Scan for the cell matching the given text and deliver its (X, Y) coordinate at center. 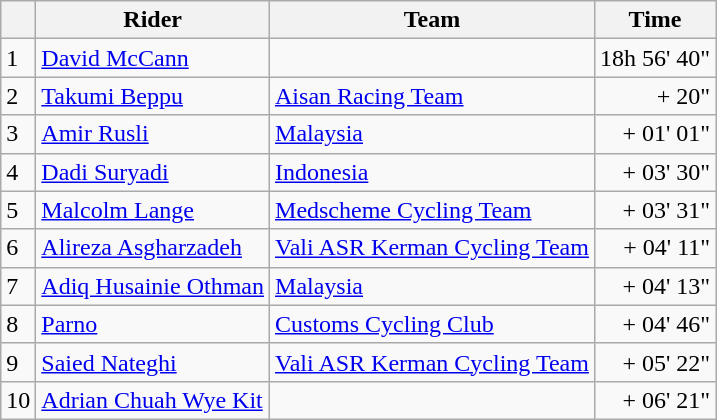
Malcolm Lange (153, 210)
Team (432, 20)
Dadi Suryadi (153, 172)
6 (18, 248)
8 (18, 324)
+ 04' 11" (654, 248)
Parno (153, 324)
Rider (153, 20)
2 (18, 96)
+ 03' 31" (654, 210)
Alireza Asgharzadeh (153, 248)
Medscheme Cycling Team (432, 210)
Aisan Racing Team (432, 96)
+ 03' 30" (654, 172)
9 (18, 362)
+ 05' 22" (654, 362)
Indonesia (432, 172)
Amir Rusli (153, 134)
18h 56' 40" (654, 58)
Customs Cycling Club (432, 324)
Time (654, 20)
7 (18, 286)
5 (18, 210)
+ 01' 01" (654, 134)
Takumi Beppu (153, 96)
+ 04' 13" (654, 286)
Adrian Chuah Wye Kit (153, 400)
3 (18, 134)
Saied Nateghi (153, 362)
10 (18, 400)
+ 20" (654, 96)
Adiq Husainie Othman (153, 286)
+ 04' 46" (654, 324)
4 (18, 172)
1 (18, 58)
+ 06' 21" (654, 400)
David McCann (153, 58)
